Provide the (X, Y) coordinate of the cell's center where the given text is located.  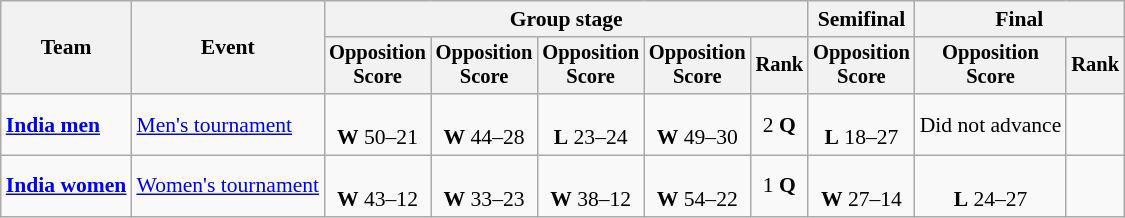
India women (66, 186)
W 50–21 (378, 124)
W 54–22 (698, 186)
Group stage (566, 19)
L 23–24 (590, 124)
1 Q (780, 186)
2 Q (780, 124)
Final (1020, 19)
Women's tournament (228, 186)
Event (228, 48)
W 43–12 (378, 186)
Semifinal (862, 19)
India men (66, 124)
Men's tournament (228, 124)
L 18–27 (862, 124)
L 24–27 (991, 186)
W 38–12 (590, 186)
W 49–30 (698, 124)
Team (66, 48)
W 27–14 (862, 186)
W 44–28 (484, 124)
Did not advance (991, 124)
W 33–23 (484, 186)
